Return [x, y] of the center of cell containing provided text 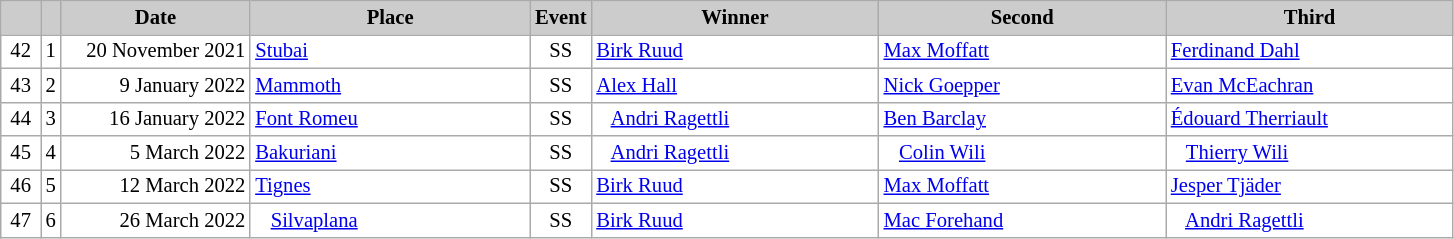
3 [50, 119]
Place [390, 17]
Second [1022, 17]
Nick Goepper [1022, 85]
4 [50, 153]
Jesper Tjäder [1310, 186]
Evan McEachran [1310, 85]
Édouard Therriault [1310, 119]
20 November 2021 [156, 51]
Tignes [390, 186]
Thierry Wili [1310, 153]
Mammoth [390, 85]
45 [21, 153]
46 [21, 186]
Ferdinand Dahl [1310, 51]
Alex Hall [734, 85]
44 [21, 119]
Third [1310, 17]
2 [50, 85]
Event [560, 17]
6 [50, 220]
42 [21, 51]
5 [50, 186]
Stubai [390, 51]
43 [21, 85]
16 January 2022 [156, 119]
26 March 2022 [156, 220]
9 January 2022 [156, 85]
47 [21, 220]
Date [156, 17]
Font Romeu [390, 119]
Ben Barclay [1022, 119]
12 March 2022 [156, 186]
Silvaplana [390, 220]
Bakuriani [390, 153]
5 March 2022 [156, 153]
Winner [734, 17]
1 [50, 51]
Mac Forehand [1022, 220]
Colin Wili [1022, 153]
